Pinpoint the cell where the given text exists, returning its (X, Y) midpoint coordinate. 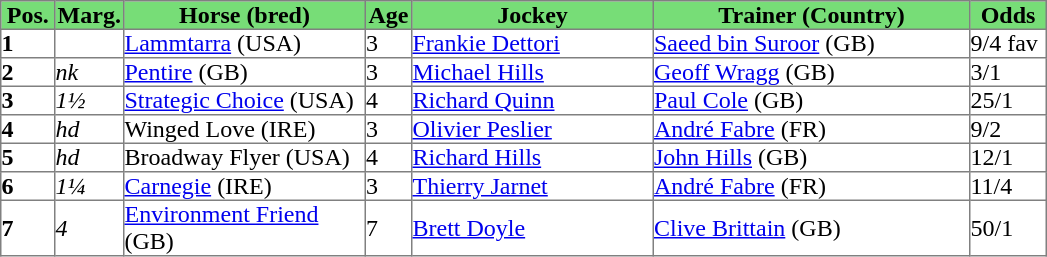
Strategic Choice (USA) (245, 100)
Trainer (Country) (811, 15)
Carnegie (IRE) (245, 186)
Paul Cole (GB) (811, 100)
Marg. (90, 15)
Broadway Flyer (USA) (245, 157)
Geoff Wragg (GB) (811, 72)
Jockey (533, 15)
Michael Hills (533, 72)
Thierry Jarnet (533, 186)
Clive Brittain (GB) (811, 228)
Richard Hills (533, 157)
9/2 (1008, 129)
12/1 (1008, 157)
nk (90, 72)
11/4 (1008, 186)
Pos. (28, 15)
Age (388, 15)
1 (28, 43)
Saeed bin Suroor (GB) (811, 43)
Winged Love (IRE) (245, 129)
3/1 (1008, 72)
2 (28, 72)
Horse (bred) (245, 15)
1¼ (90, 186)
Pentire (GB) (245, 72)
Frankie Dettori (533, 43)
Richard Quinn (533, 100)
John Hills (GB) (811, 157)
9/4 fav (1008, 43)
Lammtarra (USA) (245, 43)
50/1 (1008, 228)
1½ (90, 100)
Olivier Peslier (533, 129)
5 (28, 157)
6 (28, 186)
Environment Friend (GB) (245, 228)
Brett Doyle (533, 228)
25/1 (1008, 100)
Odds (1008, 15)
